For the text-containing cell, return its midpoint in [X, Y] coordinate format. 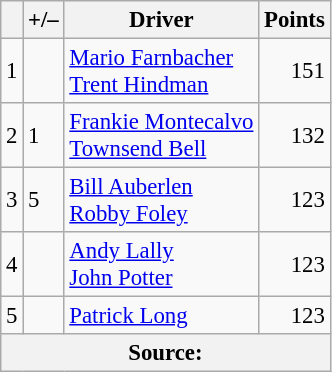
Points [294, 20]
Mario Farnbacher Trent Hindman [162, 72]
4 [12, 264]
3 [12, 200]
151 [294, 72]
Source: [166, 353]
Frankie Montecalvo Townsend Bell [162, 136]
132 [294, 136]
Patrick Long [162, 316]
2 [12, 136]
Andy Lally John Potter [162, 264]
Bill Auberlen Robby Foley [162, 200]
+/– [44, 20]
Driver [162, 20]
